Return [x, y] of the center of cell containing provided text 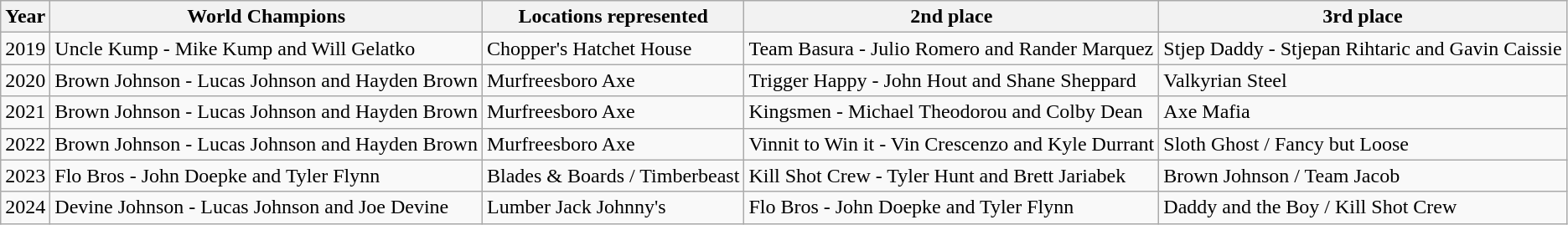
3rd place [1363, 17]
Blades & Boards / Timberbeast [613, 176]
2023 [25, 176]
2024 [25, 207]
Devine Johnson - Lucas Johnson and Joe Devine [267, 207]
Chopper's Hatchet House [613, 49]
Year [25, 17]
Kill Shot Crew - Tyler Hunt and Brett Jariabek [952, 176]
Valkyrian Steel [1363, 80]
Team Basura - Julio Romero and Rander Marquez [952, 49]
Stjep Daddy - Stjepan Rihtaric and Gavin Caissie [1363, 49]
2021 [25, 112]
2nd place [952, 17]
Uncle Kump - Mike Kump and Will Gelatko [267, 49]
2022 [25, 144]
World Champions [267, 17]
Locations represented [613, 17]
Vinnit to Win it - Vin Crescenzo and Kyle Durrant [952, 144]
Axe Mafia [1363, 112]
Kingsmen - Michael Theodorou and Colby Dean [952, 112]
Trigger Happy - John Hout and Shane Sheppard [952, 80]
2019 [25, 49]
Lumber Jack Johnny's [613, 207]
2020 [25, 80]
Sloth Ghost / Fancy but Loose [1363, 144]
Brown Johnson / Team Jacob [1363, 176]
Daddy and the Boy / Kill Shot Crew [1363, 207]
